Output the [X, Y] coordinate of the center of the cell containing the given text.  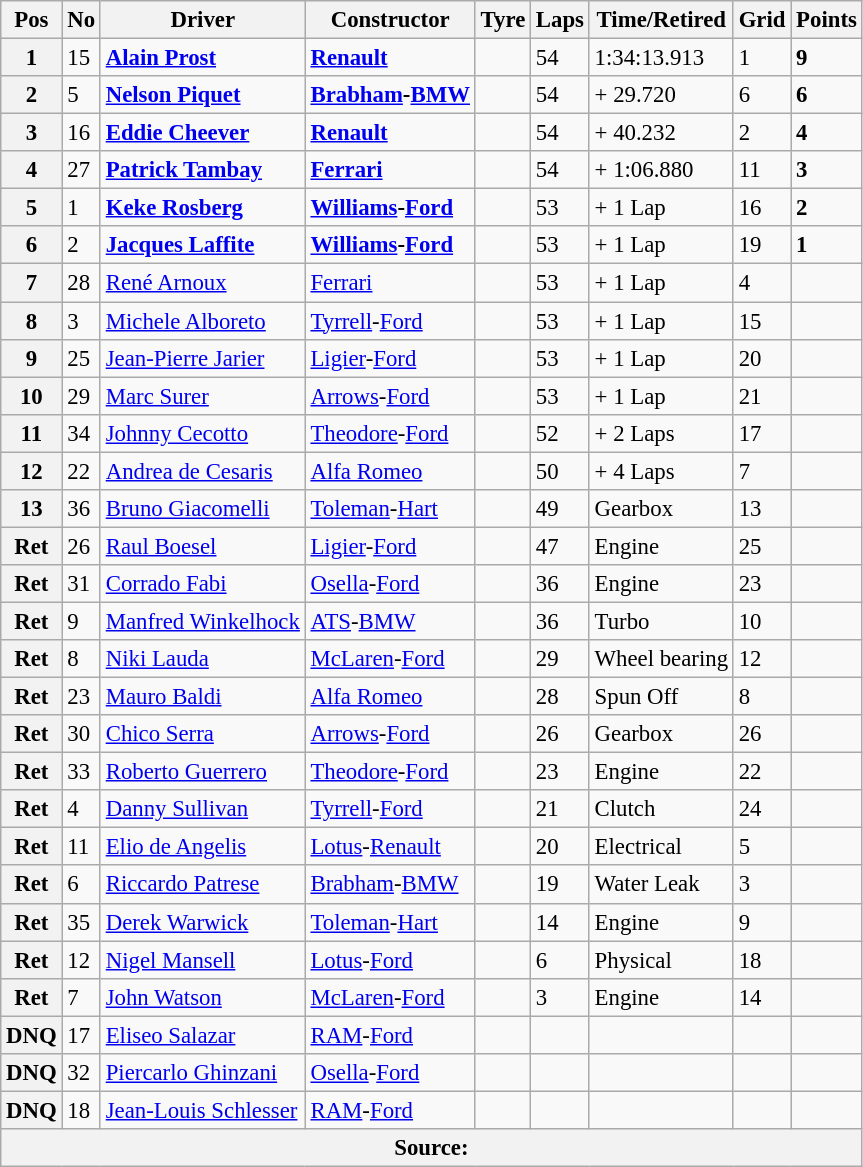
Turbo [661, 621]
50 [560, 471]
Nigel Mansell [202, 960]
Driver [202, 20]
Mauro Baldi [202, 697]
Spun Off [661, 697]
30 [81, 734]
Physical [661, 960]
Grid [762, 20]
Wheel bearing [661, 659]
Danny Sullivan [202, 809]
Clutch [661, 809]
Raul Boesel [202, 546]
René Arnoux [202, 283]
Nelson Piquet [202, 95]
35 [81, 922]
Manfred Winkelhock [202, 621]
Water Leak [661, 885]
49 [560, 509]
Laps [560, 20]
No [81, 20]
Johnny Cecotto [202, 433]
33 [81, 772]
Eddie Cheever [202, 133]
32 [81, 1073]
Bruno Giacomelli [202, 509]
34 [81, 433]
Patrick Tambay [202, 170]
+ 4 Laps [661, 471]
Alain Prost [202, 58]
Corrado Fabi [202, 584]
Constructor [390, 20]
+ 1:06.880 [661, 170]
Jean-Pierre Jarier [202, 358]
Riccardo Patrese [202, 885]
Eliseo Salazar [202, 1035]
Keke Rosberg [202, 208]
Roberto Guerrero [202, 772]
Tyre [502, 20]
Andrea de Cesaris [202, 471]
Points [826, 20]
+ 29.720 [661, 95]
31 [81, 584]
Lotus-Renault [390, 847]
Source: [432, 1148]
1:34:13.913 [661, 58]
Piercarlo Ghinzani [202, 1073]
24 [762, 809]
47 [560, 546]
Electrical [661, 847]
Pos [32, 20]
52 [560, 433]
Chico Serra [202, 734]
ATS-BMW [390, 621]
+ 2 Laps [661, 433]
Time/Retired [661, 20]
Marc Surer [202, 396]
Jean-Louis Schlesser [202, 1110]
27 [81, 170]
Niki Lauda [202, 659]
+ 40.232 [661, 133]
Jacques Laffite [202, 245]
Michele Alboreto [202, 321]
Lotus-Ford [390, 960]
Elio de Angelis [202, 847]
Derek Warwick [202, 922]
John Watson [202, 997]
